Return (x, y) of the center of cell containing provided text 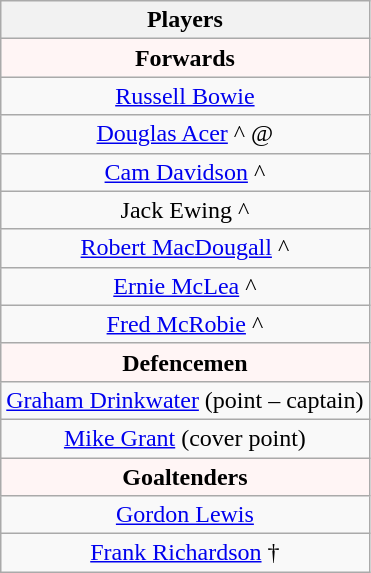
Robert MacDougall ^ (185, 248)
Douglas Acer ^ @ (185, 134)
Ernie McLea ^ (185, 286)
Russell Bowie (185, 96)
Graham Drinkwater (point – captain) (185, 400)
Goaltenders (185, 477)
Frank Richardson † (185, 553)
Gordon Lewis (185, 515)
Fred McRobie ^ (185, 324)
Cam Davidson ^ (185, 172)
Forwards (185, 58)
Players (185, 20)
Jack Ewing ^ (185, 210)
Mike Grant (cover point) (185, 438)
Defencemen (185, 362)
